Return [x, y] of the center of cell containing provided text 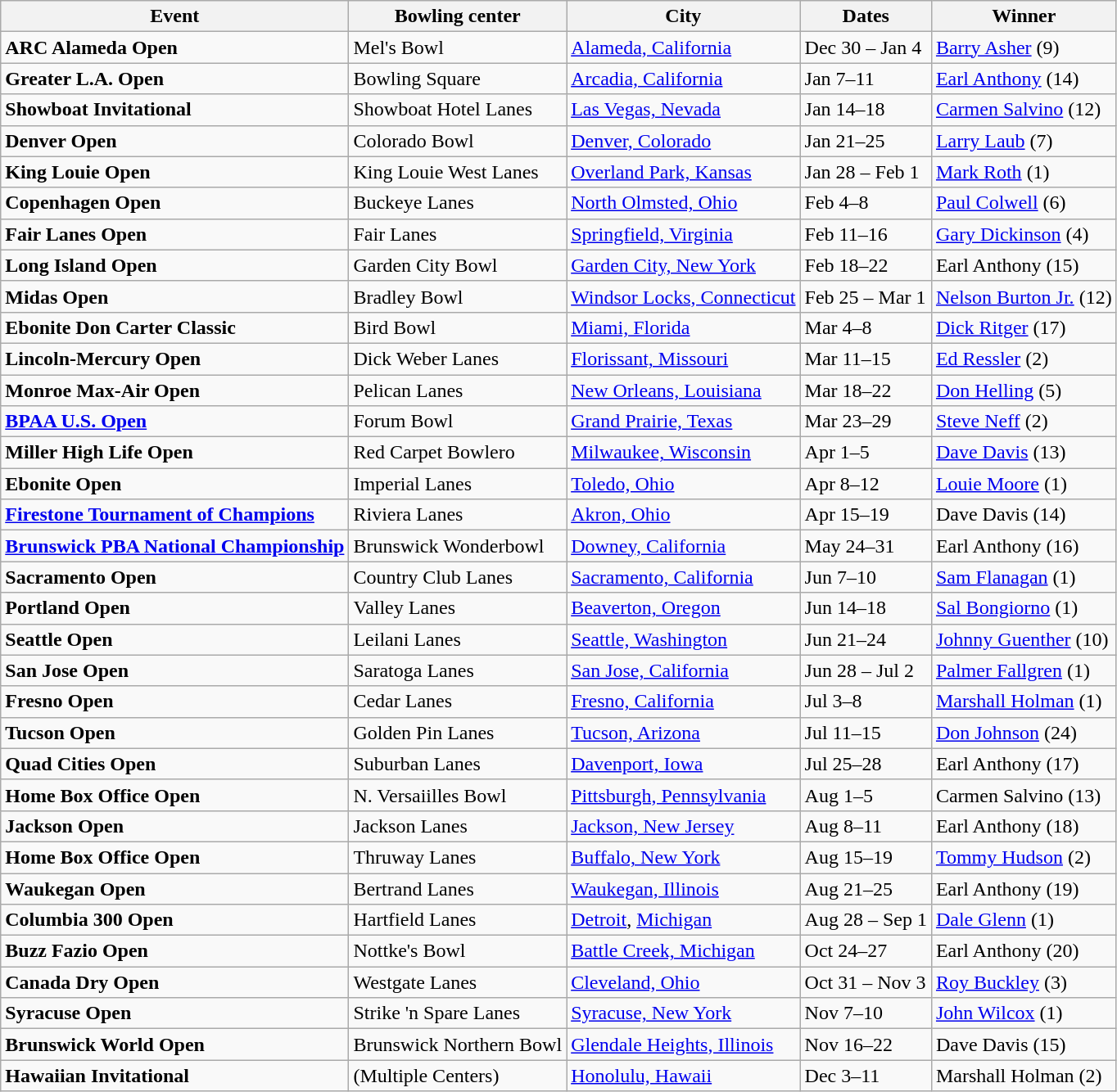
Feb 18–22 [866, 265]
Brunswick World Open [175, 1045]
Johnny Guenther (10) [1024, 639]
Bradley Bowl [458, 296]
Carmen Salvino (12) [1024, 110]
Cedar Lanes [458, 702]
Davenport, Iowa [683, 764]
ARC Alameda Open [175, 47]
Mark Roth (1) [1024, 172]
May 24–31 [866, 546]
Showboat Hotel Lanes [458, 110]
Mar 4–8 [866, 327]
Pelican Lanes [458, 390]
Aug 28 – Sep 1 [866, 920]
Syracuse Open [175, 1013]
Toledo, Ohio [683, 484]
Don Johnson (24) [1024, 733]
New Orleans, Louisiana [683, 390]
Overland Park, Kansas [683, 172]
Sam Flanagan (1) [1024, 577]
Honolulu, Hawaii [683, 1076]
North Olmsted, Ohio [683, 203]
Battle Creek, Michigan [683, 951]
Sacramento, California [683, 577]
Jun 14–18 [866, 608]
Feb 11–16 [866, 234]
Greater L.A. Open [175, 79]
Larry Laub (7) [1024, 141]
Jun 28 – Jul 2 [866, 670]
Winner [1024, 16]
Quad Cities Open [175, 764]
Thruway Lanes [458, 857]
John Wilcox (1) [1024, 1013]
Fair Lanes [458, 234]
Golden Pin Lanes [458, 733]
Palmer Fallgren (1) [1024, 670]
Roy Buckley (3) [1024, 982]
Windsor Locks, Connecticut [683, 296]
Midas Open [175, 296]
Earl Anthony (20) [1024, 951]
Strike 'n Spare Lanes [458, 1013]
Country Club Lanes [458, 577]
Louie Moore (1) [1024, 484]
Carmen Salvino (13) [1024, 795]
King Louie Open [175, 172]
Jackson Open [175, 826]
Grand Prairie, Texas [683, 422]
N. Versaiilles Bowl [458, 795]
Las Vegas, Nevada [683, 110]
Monroe Max-Air Open [175, 390]
Marshall Holman (1) [1024, 702]
Arcadia, California [683, 79]
Bowling Square [458, 79]
Downey, California [683, 546]
Feb 25 – Mar 1 [866, 296]
Dave Davis (14) [1024, 515]
Jackson, New Jersey [683, 826]
Oct 31 – Nov 3 [866, 982]
Ed Ressler (2) [1024, 359]
Dates [866, 16]
Earl Anthony (14) [1024, 79]
Miller High Life Open [175, 453]
Mar 23–29 [866, 422]
Detroit, Michigan [683, 920]
Garden City Bowl [458, 265]
Dave Davis (13) [1024, 453]
Seattle Open [175, 639]
Barry Asher (9) [1024, 47]
Waukegan, Illinois [683, 888]
Showboat Invitational [175, 110]
Springfield, Virginia [683, 234]
Dec 30 – Jan 4 [866, 47]
Firestone Tournament of Champions [175, 515]
Nov 16–22 [866, 1045]
Aug 8–11 [866, 826]
Colorado Bowl [458, 141]
Feb 4–8 [866, 203]
Bertrand Lanes [458, 888]
Fresno, California [683, 702]
Dec 3–11 [866, 1076]
Saratoga Lanes [458, 670]
Syracuse, New York [683, 1013]
Earl Anthony (19) [1024, 888]
Waukegan Open [175, 888]
Brunswick Wonderbowl [458, 546]
Sacramento Open [175, 577]
Florissant, Missouri [683, 359]
Jackson Lanes [458, 826]
Canada Dry Open [175, 982]
Denver, Colorado [683, 141]
Jul 3–8 [866, 702]
Aug 1–5 [866, 795]
Earl Anthony (18) [1024, 826]
(Multiple Centers) [458, 1076]
Leilani Lanes [458, 639]
King Louie West Lanes [458, 172]
Valley Lanes [458, 608]
Apr 8–12 [866, 484]
Jan 14–18 [866, 110]
Suburban Lanes [458, 764]
Milwaukee, Wisconsin [683, 453]
Apr 15–19 [866, 515]
Earl Anthony (16) [1024, 546]
City [683, 16]
Dave Davis (15) [1024, 1045]
Brunswick PBA National Championship [175, 546]
Dick Weber Lanes [458, 359]
Forum Bowl [458, 422]
Buzz Fazio Open [175, 951]
Apr 1–5 [866, 453]
Denver Open [175, 141]
Miami, Florida [683, 327]
Westgate Lanes [458, 982]
Ebonite Don Carter Classic [175, 327]
Aug 21–25 [866, 888]
Jun 7–10 [866, 577]
Earl Anthony (17) [1024, 764]
Marshall Holman (2) [1024, 1076]
Nov 7–10 [866, 1013]
Bird Bowl [458, 327]
Alameda, California [683, 47]
Jul 25–28 [866, 764]
Oct 24–27 [866, 951]
Bowling center [458, 16]
Sal Bongiorno (1) [1024, 608]
Buckeye Lanes [458, 203]
Gary Dickinson (4) [1024, 234]
Aug 15–19 [866, 857]
Fresno Open [175, 702]
Nelson Burton Jr. (12) [1024, 296]
Cleveland, Ohio [683, 982]
Jul 11–15 [866, 733]
Imperial Lanes [458, 484]
Beaverton, Oregon [683, 608]
Columbia 300 Open [175, 920]
Hawaiian Invitational [175, 1076]
Pittsburgh, Pennsylvania [683, 795]
Jan 7–11 [866, 79]
Buffalo, New York [683, 857]
Hartfield Lanes [458, 920]
Long Island Open [175, 265]
San Jose Open [175, 670]
Tucson Open [175, 733]
Red Carpet Bowlero [458, 453]
Riviera Lanes [458, 515]
Paul Colwell (6) [1024, 203]
Event [175, 16]
Tommy Hudson (2) [1024, 857]
Tucson, Arizona [683, 733]
Dick Ritger (17) [1024, 327]
Copenhagen Open [175, 203]
Don Helling (5) [1024, 390]
Akron, Ohio [683, 515]
Earl Anthony (15) [1024, 265]
Nottke's Bowl [458, 951]
Dale Glenn (1) [1024, 920]
Lincoln-Mercury Open [175, 359]
Jan 28 – Feb 1 [866, 172]
San Jose, California [683, 670]
Jun 21–24 [866, 639]
Brunswick Northern Bowl [458, 1045]
Portland Open [175, 608]
Seattle, Washington [683, 639]
Fair Lanes Open [175, 234]
Ebonite Open [175, 484]
Glendale Heights, Illinois [683, 1045]
Mar 11–15 [866, 359]
Steve Neff (2) [1024, 422]
Mar 18–22 [866, 390]
Mel's Bowl [458, 47]
BPAA U.S. Open [175, 422]
Jan 21–25 [866, 141]
Garden City, New York [683, 265]
